Return the [x, y] coordinate for the center point of the cell that contains the specified text.  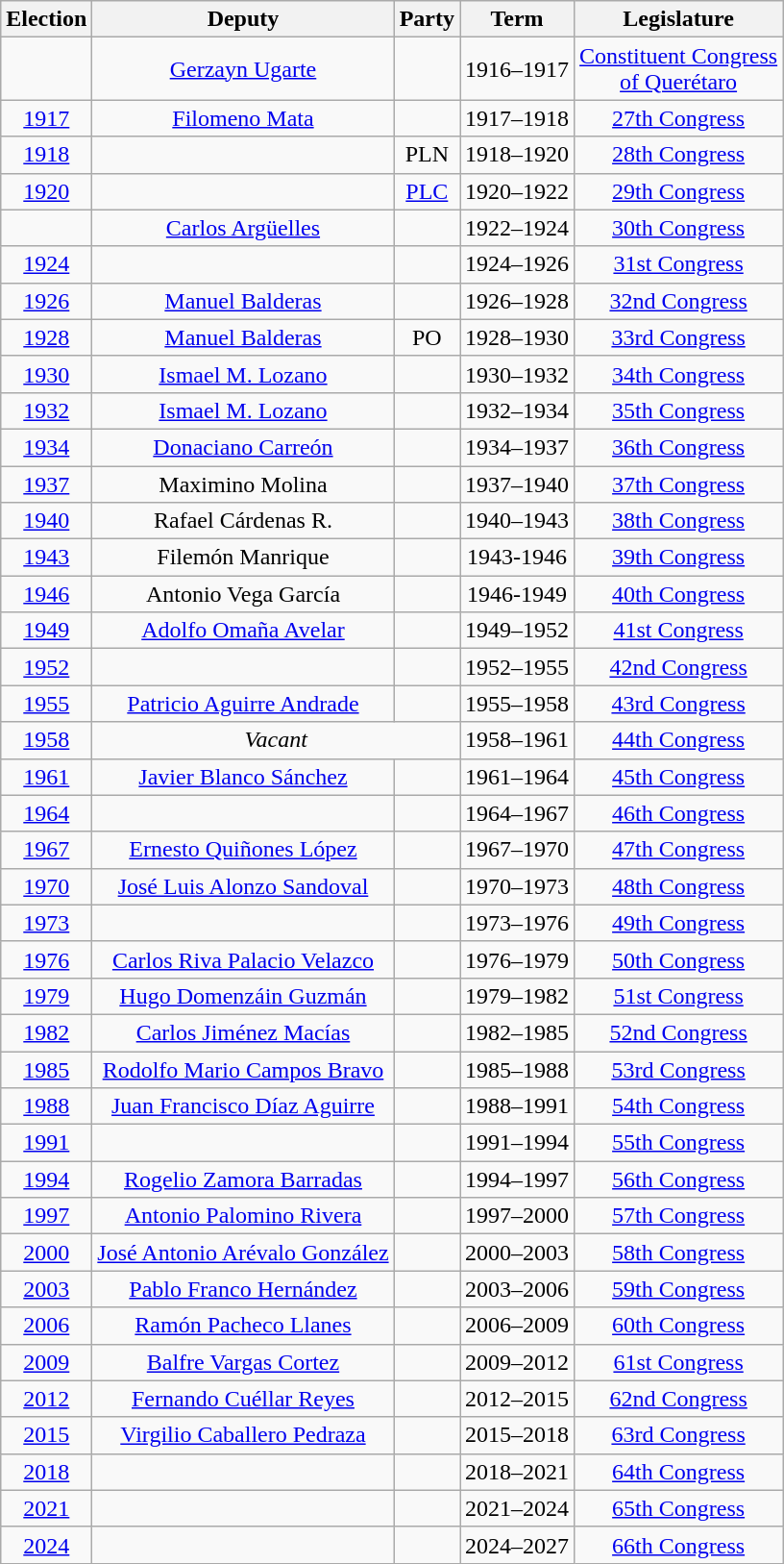
Antonio Vega García [243, 594]
1920 [46, 191]
63rd Congress [678, 1435]
1979 [46, 996]
1924–1926 [517, 264]
27th Congress [678, 118]
37th Congress [678, 484]
1976–1979 [517, 959]
2000 [46, 1253]
1955 [46, 704]
1973–1976 [517, 923]
1988–1991 [517, 1106]
35th Congress [678, 410]
2012 [46, 1399]
1949–1952 [517, 631]
1934–1937 [517, 447]
1937–1940 [517, 484]
41st Congress [678, 631]
40th Congress [678, 594]
58th Congress [678, 1253]
1952 [46, 667]
Virgilio Caballero Pedraza [243, 1435]
Hugo Domenzáin Guzmán [243, 996]
1991 [46, 1143]
2018 [46, 1472]
1994–1997 [517, 1179]
1937 [46, 484]
Rogelio Zamora Barradas [243, 1179]
43rd Congress [678, 704]
1932–1934 [517, 410]
Filemón Manrique [243, 558]
36th Congress [678, 447]
53rd Congress [678, 1070]
1926 [46, 301]
Carlos Jiménez Macías [243, 1032]
1970 [46, 886]
54th Congress [678, 1106]
1930 [46, 374]
56th Congress [678, 1179]
1943 [46, 558]
1982 [46, 1032]
39th Congress [678, 558]
1917 [46, 118]
1926–1928 [517, 301]
55th Congress [678, 1143]
42nd Congress [678, 667]
1979–1982 [517, 996]
2003 [46, 1289]
Carlos Argüelles [243, 228]
PO [427, 337]
Juan Francisco Díaz Aguirre [243, 1106]
Adolfo Omaña Avelar [243, 631]
29th Congress [678, 191]
Rodolfo Mario Campos Bravo [243, 1070]
1985–1988 [517, 1070]
2003–2006 [517, 1289]
1920–1922 [517, 191]
1917–1918 [517, 118]
PLC [427, 191]
1991–1994 [517, 1143]
1964 [46, 813]
1922–1924 [517, 228]
1918 [46, 155]
José Antonio Arévalo González [243, 1253]
59th Congress [678, 1289]
1967 [46, 850]
1997–2000 [517, 1216]
1985 [46, 1070]
Pablo Franco Hernández [243, 1289]
66th Congress [678, 1545]
Party [427, 19]
64th Congress [678, 1472]
2024–2027 [517, 1545]
1918–1920 [517, 155]
1973 [46, 923]
2006 [46, 1326]
1988 [46, 1106]
1982–1985 [517, 1032]
1946 [46, 594]
Term [517, 19]
38th Congress [678, 521]
1976 [46, 959]
45th Congress [678, 777]
65th Congress [678, 1508]
1916–1917 [517, 69]
1940–1943 [517, 521]
2015 [46, 1435]
2009–2012 [517, 1362]
Legislature [678, 19]
Election [46, 19]
1997 [46, 1216]
1940 [46, 521]
62nd Congress [678, 1399]
52nd Congress [678, 1032]
1961 [46, 777]
47th Congress [678, 850]
2012–2015 [517, 1399]
1934 [46, 447]
1970–1973 [517, 886]
1943-1946 [517, 558]
1928 [46, 337]
28th Congress [678, 155]
Antonio Palomino Rivera [243, 1216]
33rd Congress [678, 337]
57th Congress [678, 1216]
48th Congress [678, 886]
1928–1930 [517, 337]
Vacant [277, 740]
José Luis Alonzo Sandoval [243, 886]
34th Congress [678, 374]
2024 [46, 1545]
30th Congress [678, 228]
51st Congress [678, 996]
49th Congress [678, 923]
1967–1970 [517, 850]
2021 [46, 1508]
1955–1958 [517, 704]
31st Congress [678, 264]
Javier Blanco Sánchez [243, 777]
Deputy [243, 19]
Gerzayn Ugarte [243, 69]
2009 [46, 1362]
1930–1932 [517, 374]
1949 [46, 631]
2006–2009 [517, 1326]
Fernando Cuéllar Reyes [243, 1399]
1958 [46, 740]
Carlos Riva Palacio Velazco [243, 959]
Donaciano Carreón [243, 447]
61st Congress [678, 1362]
1946-1949 [517, 594]
Constituent Congressof Querétaro [678, 69]
2018–2021 [517, 1472]
Maximino Molina [243, 484]
1924 [46, 264]
1961–1964 [517, 777]
1952–1955 [517, 667]
50th Congress [678, 959]
2015–2018 [517, 1435]
2000–2003 [517, 1253]
Ernesto Quiñones López [243, 850]
60th Congress [678, 1326]
1964–1967 [517, 813]
46th Congress [678, 813]
Rafael Cárdenas R. [243, 521]
1932 [46, 410]
PLN [427, 155]
Filomeno Mata [243, 118]
1994 [46, 1179]
Ramón Pacheco Llanes [243, 1326]
2021–2024 [517, 1508]
Balfre Vargas Cortez [243, 1362]
1958–1961 [517, 740]
32nd Congress [678, 301]
Patricio Aguirre Andrade [243, 704]
44th Congress [678, 740]
